Locate the cell with the specified text and output its [x, y] center coordinate. 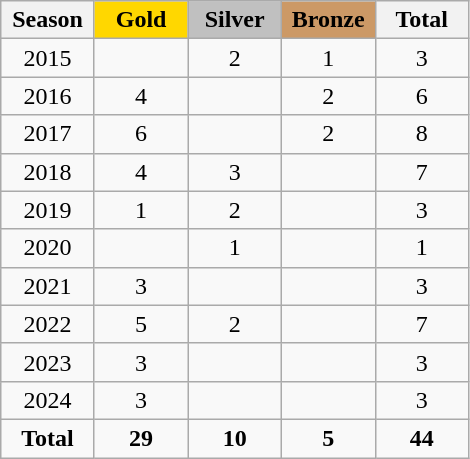
2015 [48, 58]
Gold [141, 20]
2020 [48, 248]
2018 [48, 172]
29 [141, 438]
44 [422, 438]
2022 [48, 324]
Season [48, 20]
2021 [48, 286]
2023 [48, 362]
10 [235, 438]
8 [422, 134]
Bronze [328, 20]
Silver [235, 20]
2016 [48, 96]
2024 [48, 400]
2019 [48, 210]
2017 [48, 134]
